Extract the [X, Y] coordinate from the center of the cell holding the provided text.  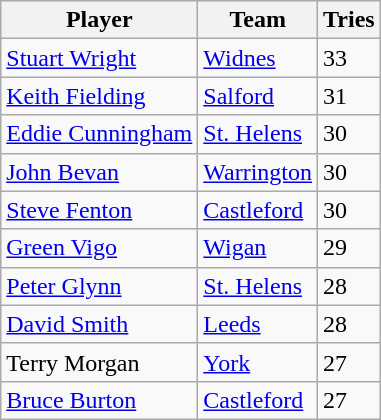
Green Vigo [100, 248]
David Smith [100, 324]
Team [258, 20]
31 [350, 96]
Warrington [258, 172]
33 [350, 58]
Player [100, 20]
Keith Fielding [100, 96]
Peter Glynn [100, 286]
Terry Morgan [100, 362]
Tries [350, 20]
Widnes [258, 58]
York [258, 362]
Leeds [258, 324]
Bruce Burton [100, 400]
Eddie Cunningham [100, 134]
John Bevan [100, 172]
Steve Fenton [100, 210]
29 [350, 248]
Salford [258, 96]
Wigan [258, 248]
Stuart Wright [100, 58]
